Determine the [x, y] coordinate at the center of the cell enclosing the given text.  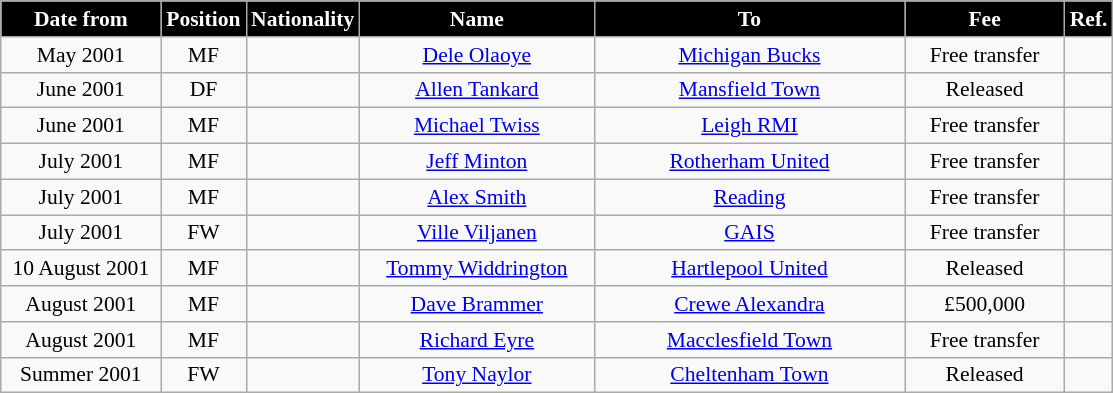
10 August 2001 [81, 269]
Tommy Widdrington [476, 269]
Rotherham United [749, 162]
Fee [985, 19]
To [749, 19]
Tony Naylor [476, 375]
Nationality [302, 19]
Position [204, 19]
£500,000 [985, 304]
Dave Brammer [476, 304]
Crewe Alexandra [749, 304]
Richard Eyre [476, 340]
Mansfield Town [749, 90]
Michigan Bucks [749, 55]
Leigh RMI [749, 126]
Dele Olaoye [476, 55]
Cheltenham Town [749, 375]
Ref. [1089, 19]
Jeff Minton [476, 162]
May 2001 [81, 55]
Name [476, 19]
Ville Viljanen [476, 233]
Reading [749, 197]
Date from [81, 19]
Alex Smith [476, 197]
Hartlepool United [749, 269]
GAIS [749, 233]
DF [204, 90]
Summer 2001 [81, 375]
Michael Twiss [476, 126]
Macclesfield Town [749, 340]
Allen Tankard [476, 90]
